Capture the cell that displays the provided text and extract its (x, y) central coordinate. 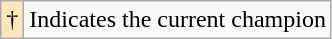
† (12, 20)
Indicates the current champion (178, 20)
